For the text-containing cell, return its midpoint in [x, y] coordinate format. 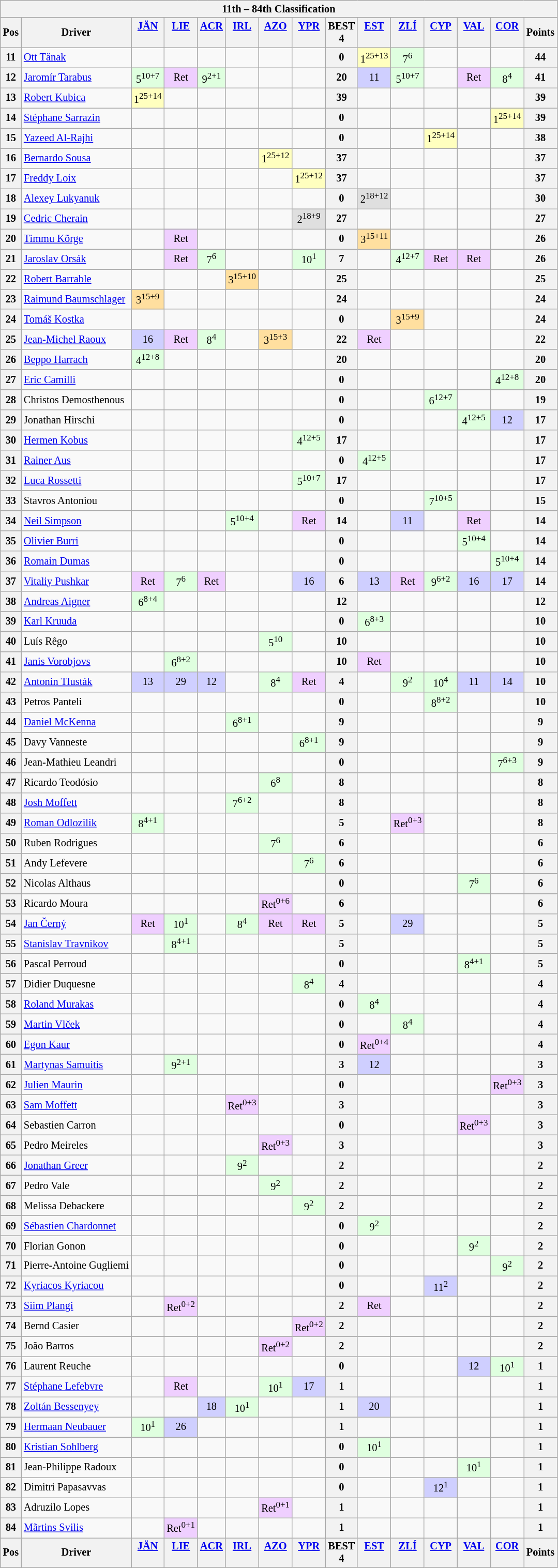
Stanislav Travnikov [77, 944]
Kristian Sohlberg [77, 1447]
Luís Rêgo [77, 641]
Freddy Loix [77, 178]
Siim Plangi [77, 1306]
Ricardo Teodósio [77, 783]
81 [11, 1467]
Rainer Aus [77, 460]
Timmu Kõrge [77, 239]
Andreas Aigner [77, 601]
83 [11, 1508]
Robert Kubica [77, 98]
Ricardo Moura [77, 904]
Karl Kruuda [77, 621]
48 [11, 802]
78 [11, 1407]
Egon Kaur [77, 1044]
40 [11, 641]
Ott Tänak [77, 58]
55 [11, 944]
77 [11, 1387]
Romain Dumas [77, 560]
Luca Rossetti [77, 481]
Laurent Reuche [77, 1367]
Jean-Mathieu Leandri [77, 762]
Roman Odlozilik [77, 823]
54 [11, 923]
Stéphane Sarrazin [77, 118]
Raimund Baumschlager [77, 299]
Stéphane Lefebvre [77, 1387]
Bernd Casier [77, 1327]
Andy Lefevere [77, 863]
104 [441, 681]
412+7 [408, 258]
73 [11, 1306]
Eric Camilli [77, 379]
56 [11, 964]
Hermaan Neubauer [77, 1427]
72 [11, 1286]
69 [11, 1225]
49 [11, 823]
61 [11, 1064]
Vitaliy Pushkar [77, 581]
Yazeed Al-Rajhi [77, 138]
Tomáš Kostka [77, 319]
Josh Moffett [77, 802]
65 [11, 1145]
Jan Černý [77, 923]
68+4 [148, 601]
21 [11, 258]
Kyriacos Kyriacou [77, 1286]
46 [11, 762]
Ret0+6 [275, 904]
63 [11, 1104]
74 [11, 1327]
71 [11, 1266]
82 [11, 1487]
70 [11, 1246]
121 [441, 1487]
Jaromír Tarabus [77, 78]
Sam Moffett [77, 1104]
Pierre-Antoine Gugliemi [77, 1266]
Julien Maurin [77, 1085]
43 [11, 702]
Dimitri Papasavvas [77, 1487]
Pedro Vale [77, 1185]
7 [341, 258]
Martin Vlček [77, 1024]
315+3 [275, 339]
710+5 [441, 500]
Hermen Kobus [77, 440]
Jean-Michel Raoux [77, 339]
45 [11, 742]
62 [11, 1085]
612+7 [441, 400]
Stavros Antoniou [77, 500]
Sébastien Chardonnet [77, 1225]
Jean-Philippe Radoux [77, 1467]
Pascal Perroud [77, 964]
Olivier Burri [77, 541]
Martynas Samuitis [77, 1064]
Florian Gonon [77, 1246]
60 [11, 1044]
75 [11, 1346]
68+3 [374, 621]
Ruben Rodrigues [77, 843]
Christos Demosthenous [77, 400]
53 [11, 904]
Davy Vanneste [77, 742]
42 [11, 681]
Janis Vorobjovs [77, 662]
57 [11, 984]
11th – 84th Classification [279, 9]
Ret0+4 [374, 1044]
Jonathan Greer [77, 1165]
Adruzilo Lopes [77, 1508]
Pedro Meireles [77, 1145]
76+3 [507, 762]
96+2 [441, 581]
36 [11, 560]
Beppo Harrach [77, 360]
Didier Duquesne [77, 984]
58 [11, 1004]
79 [11, 1427]
88+2 [441, 702]
Roland Murakas [77, 1004]
João Barros [77, 1346]
23 [11, 299]
76+2 [242, 802]
68+2 [181, 662]
Melissa Debackere [77, 1206]
31 [11, 460]
Nicolas Althaus [77, 883]
Bernardo Sousa [77, 158]
Cedric Cherain [77, 218]
67 [11, 1185]
35 [11, 541]
315+10 [242, 279]
218+12 [374, 199]
Sebastien Carron [77, 1125]
510 [275, 641]
66 [11, 1165]
125+13 [374, 58]
47 [11, 783]
50 [11, 843]
Petros Panteli [77, 702]
315+11 [374, 239]
Robert Barrable [77, 279]
33 [11, 500]
Mãrtins Svilis [77, 1527]
34 [11, 521]
32 [11, 481]
Daniel McKenna [77, 722]
Jaroslav Orsák [77, 258]
Antonin Tlusták [77, 681]
Jonathan Hirschi [77, 420]
59 [11, 1024]
Alexey Lukyanuk [77, 199]
80 [11, 1447]
52 [11, 883]
64 [11, 1125]
112 [441, 1286]
218+9 [309, 218]
Zoltán Bessenyey [77, 1407]
51 [11, 863]
28 [11, 400]
Neil Simpson [77, 521]
